Provide the (x, y) coordinate of the cell's center where the given text is located.  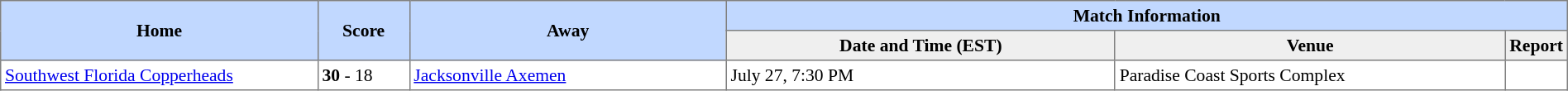
Jacksonville Axemen (567, 75)
Away (567, 31)
Venue (1310, 45)
Home (159, 31)
30 - 18 (364, 75)
Report (1537, 45)
Date and Time (EST) (920, 45)
Southwest Florida Copperheads (159, 75)
Match Information (1146, 16)
July 27, 7:30 PM (920, 75)
Score (364, 31)
Paradise Coast Sports Complex (1310, 75)
